Extract the [x, y] coordinate from the center of the cell holding the provided text.  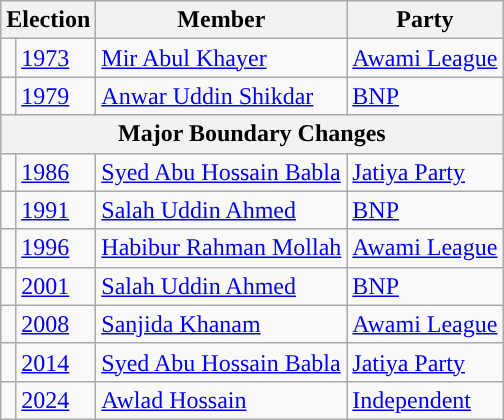
Election [48, 20]
2024 [56, 400]
Party [425, 20]
Major Boundary Changes [252, 134]
1979 [56, 96]
Mir Abul Khayer [222, 58]
2014 [56, 362]
Habibur Rahman Mollah [222, 248]
1973 [56, 58]
1996 [56, 248]
1986 [56, 172]
Member [222, 20]
Anwar Uddin Shikdar [222, 96]
Awlad Hossain [222, 400]
1991 [56, 210]
2001 [56, 286]
Independent [425, 400]
2008 [56, 324]
Sanjida Khanam [222, 324]
